Pinpoint the cell where the given text exists, returning its [X, Y] midpoint coordinate. 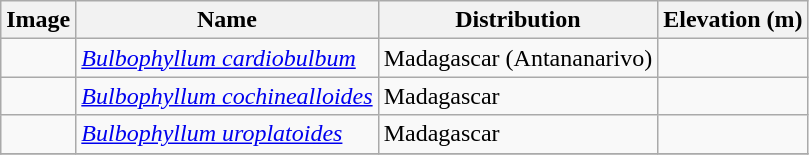
Distribution [518, 20]
Bulbophyllum cardiobulbum [227, 58]
Elevation (m) [733, 20]
Bulbophyllum uroplatoides [227, 134]
Bulbophyllum cochinealloides [227, 96]
Name [227, 20]
Image [38, 20]
Madagascar (Antananarivo) [518, 58]
